Return the [X, Y] coordinate for the center point of the cell that contains the specified text.  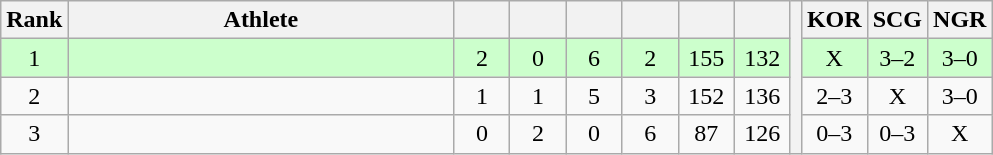
132 [762, 58]
Rank [34, 20]
SCG [897, 20]
NGR [960, 20]
Athlete [261, 20]
KOR [834, 20]
2–3 [834, 96]
136 [762, 96]
152 [706, 96]
126 [762, 134]
3–2 [897, 58]
87 [706, 134]
5 [594, 96]
155 [706, 58]
